Return [x, y] of the center of cell containing provided text 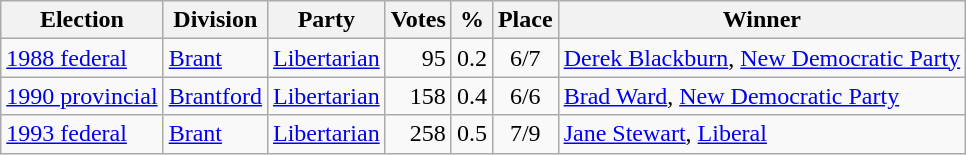
1990 provincial [82, 96]
Place [525, 20]
95 [418, 58]
Winner [762, 20]
6/6 [525, 96]
0.2 [472, 58]
0.4 [472, 96]
Derek Blackburn, New Democratic Party [762, 58]
Brantford [215, 96]
Jane Stewart, Liberal [762, 134]
Division [215, 20]
0.5 [472, 134]
Party [326, 20]
% [472, 20]
Election [82, 20]
7/9 [525, 134]
1993 federal [82, 134]
158 [418, 96]
1988 federal [82, 58]
Brad Ward, New Democratic Party [762, 96]
258 [418, 134]
6/7 [525, 58]
Votes [418, 20]
